Locate the cell with the specified text and output its [X, Y] center coordinate. 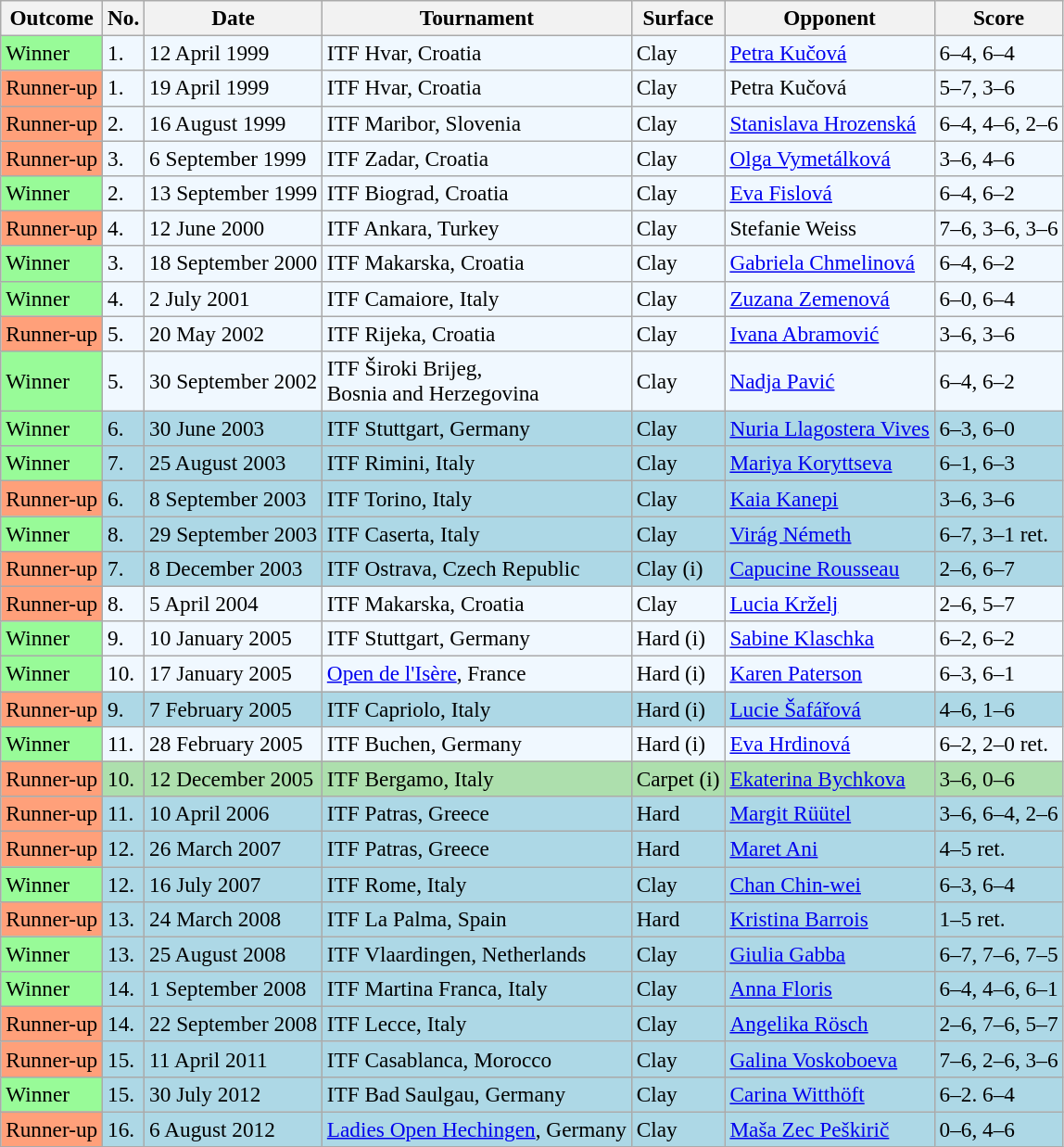
Eva Fislová [830, 193]
ITF Camaiore, Italy [476, 299]
ITF Ankara, Turkey [476, 228]
12 December 2005 [234, 779]
Ivana Abramović [830, 333]
13 September 1999 [234, 193]
2–6, 5–7 [999, 604]
Lucia Krželj [830, 604]
3–6, 4–6 [999, 158]
18 September 2000 [234, 263]
Gabriela Chmelinová [830, 263]
ITF Bergamo, Italy [476, 779]
Chan Chin-wei [830, 884]
Lucie Šafářová [830, 708]
5–7, 3–6 [999, 88]
6–4, 6–4 [999, 53]
6–1, 6–3 [999, 464]
Open de l'Isère, France [476, 673]
12 June 2000 [234, 228]
ITF Maribor, Slovenia [476, 123]
ITF Capriolo, Italy [476, 708]
16. [124, 1128]
7–6, 2–6, 3–6 [999, 1059]
No. [124, 18]
6 August 2012 [234, 1128]
ITF Bad Saulgau, Germany [476, 1094]
30 September 2002 [234, 380]
6–2, 2–0 ret. [999, 744]
Stanislava Hrozenská [830, 123]
8 December 2003 [234, 568]
Kaia Kanepi [830, 498]
5 April 2004 [234, 604]
10 April 2006 [234, 813]
1–5 ret. [999, 919]
20 May 2002 [234, 333]
7–6, 3–6, 3–6 [999, 228]
30 June 2003 [234, 428]
Stefanie Weiss [830, 228]
Mariya Koryttseva [830, 464]
Outcome [52, 18]
Opponent [830, 18]
ITF Rijeka, Croatia [476, 333]
Anna Floris [830, 988]
Zuzana Zemenová [830, 299]
Kristina Barrois [830, 919]
ITF Lecce, Italy [476, 1024]
30 July 2012 [234, 1094]
ITF Široki Brijeg, Bosnia and Herzegovina [476, 380]
Karen Paterson [830, 673]
12 April 1999 [234, 53]
ITF Buchen, Germany [476, 744]
ITF Caserta, Italy [476, 533]
6–0, 6–4 [999, 299]
ITF Rome, Italy [476, 884]
Galina Voskoboeva [830, 1059]
29 September 2003 [234, 533]
6–7, 3–1 ret. [999, 533]
1 September 2008 [234, 988]
ITF Biograd, Croatia [476, 193]
Carina Witthöft [830, 1094]
16 August 1999 [234, 123]
25 August 2008 [234, 954]
4–6, 1–6 [999, 708]
ITF Torino, Italy [476, 498]
Surface [678, 18]
6–2. 6–4 [999, 1094]
Ekaterina Bychkova [830, 779]
ITF Martina Franca, Italy [476, 988]
Carpet (i) [678, 779]
Capucine Rousseau [830, 568]
Date [234, 18]
6–3, 6–1 [999, 673]
ITF Ostrava, Czech Republic [476, 568]
ITF Vlaardingen, Netherlands [476, 954]
28 February 2005 [234, 744]
10 January 2005 [234, 639]
ITF Zadar, Croatia [476, 158]
6–3, 6–0 [999, 428]
Score [999, 18]
Olga Vymetálková [830, 158]
Nuria Llagostera Vives [830, 428]
7 February 2005 [234, 708]
Clay (i) [678, 568]
ITF Casablanca, Morocco [476, 1059]
Maret Ani [830, 848]
8 September 2003 [234, 498]
Maša Zec Peškirič [830, 1128]
Giulia Gabba [830, 954]
6 September 1999 [234, 158]
24 March 2008 [234, 919]
6–2, 6–2 [999, 639]
Virág Németh [830, 533]
11 April 2011 [234, 1059]
4–5 ret. [999, 848]
3–6, 0–6 [999, 779]
Tournament [476, 18]
6–4, 4–6, 6–1 [999, 988]
17 January 2005 [234, 673]
22 September 2008 [234, 1024]
Nadja Pavić [830, 380]
25 August 2003 [234, 464]
0–6, 4–6 [999, 1128]
6–4, 4–6, 2–6 [999, 123]
16 July 2007 [234, 884]
Eva Hrdinová [830, 744]
ITF Rimini, Italy [476, 464]
2–6, 7–6, 5–7 [999, 1024]
Angelika Rösch [830, 1024]
6–7, 7–6, 7–5 [999, 954]
19 April 1999 [234, 88]
26 March 2007 [234, 848]
ITF La Palma, Spain [476, 919]
Ladies Open Hechingen, Germany [476, 1128]
Margit Rüütel [830, 813]
2–6, 6–7 [999, 568]
2 July 2001 [234, 299]
3–6, 6–4, 2–6 [999, 813]
Sabine Klaschka [830, 639]
6–3, 6–4 [999, 884]
